Determine the (X, Y) coordinate at the center of the cell enclosing the given text.  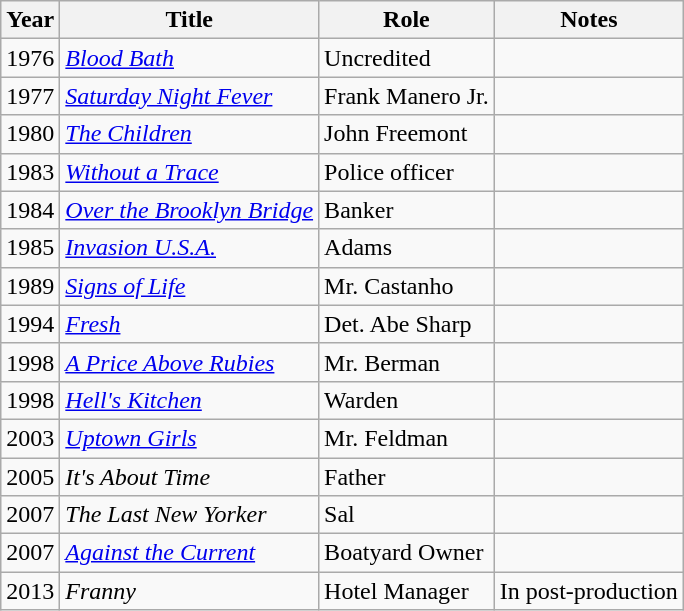
2003 (30, 438)
The Last New Yorker (190, 515)
Mr. Feldman (407, 438)
1989 (30, 286)
1983 (30, 172)
Without a Trace (190, 172)
2005 (30, 477)
1984 (30, 210)
Signs of Life (190, 286)
Hell's Kitchen (190, 400)
Franny (190, 591)
Against the Current (190, 553)
Hotel Manager (407, 591)
Mr. Berman (407, 362)
Mr. Castanho (407, 286)
Police officer (407, 172)
Sal (407, 515)
Uncredited (407, 58)
Over the Brooklyn Bridge (190, 210)
Banker (407, 210)
Title (190, 20)
Saturday Night Fever (190, 96)
Det. Abe Sharp (407, 324)
Warden (407, 400)
1976 (30, 58)
A Price Above Rubies (190, 362)
1994 (30, 324)
Fresh (190, 324)
The Children (190, 134)
1977 (30, 96)
Year (30, 20)
It's About Time (190, 477)
1985 (30, 248)
Uptown Girls (190, 438)
Adams (407, 248)
Boatyard Owner (407, 553)
Invasion U.S.A. (190, 248)
In post-production (588, 591)
Father (407, 477)
Frank Manero Jr. (407, 96)
Role (407, 20)
2013 (30, 591)
Notes (588, 20)
1980 (30, 134)
Blood Bath (190, 58)
John Freemont (407, 134)
